From the cell containing the given text, extract its center point as [x, y] coordinate. 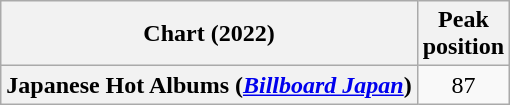
Chart (2022) [209, 34]
Peakposition [463, 34]
Japanese Hot Albums (Billboard Japan) [209, 85]
87 [463, 85]
